Return [X, Y] of the center of cell containing provided text 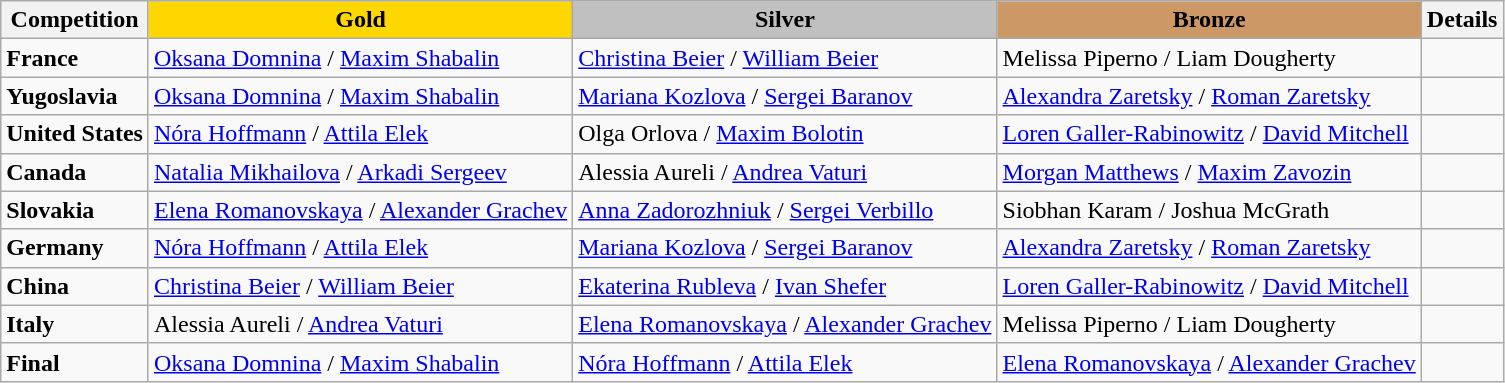
Silver [785, 20]
Natalia Mikhailova / Arkadi Sergeev [360, 172]
Yugoslavia [75, 96]
Germany [75, 248]
China [75, 286]
France [75, 58]
Bronze [1209, 20]
Canada [75, 172]
Morgan Matthews / Maxim Zavozin [1209, 172]
Anna Zadorozhniuk / Sergei Verbillo [785, 210]
Gold [360, 20]
United States [75, 134]
Final [75, 362]
Italy [75, 324]
Ekaterina Rubleva / Ivan Shefer [785, 286]
Details [1462, 20]
Slovakia [75, 210]
Olga Orlova / Maxim Bolotin [785, 134]
Siobhan Karam / Joshua McGrath [1209, 210]
Competition [75, 20]
